Return the (x, y) coordinate for the center point of the cell that contains the specified text.  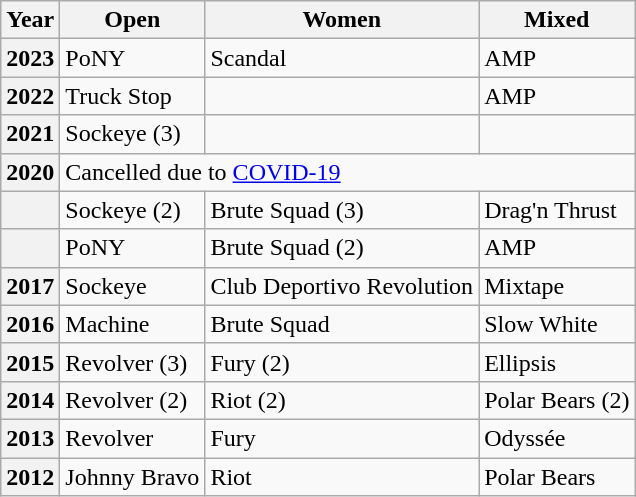
2021 (30, 134)
Club Deportivo Revolution (342, 286)
Revolver (132, 438)
2013 (30, 438)
Fury (342, 438)
Year (30, 20)
Sockeye (132, 286)
2014 (30, 400)
2022 (30, 96)
Cancelled due to COVID-19 (348, 172)
Sockeye (3) (132, 134)
Riot (342, 477)
Ellipsis (557, 362)
Johnny Bravo (132, 477)
Truck Stop (132, 96)
Mixtape (557, 286)
Machine (132, 324)
2016 (30, 324)
Brute Squad (342, 324)
Mixed (557, 20)
2015 (30, 362)
Open (132, 20)
2017 (30, 286)
Riot (2) (342, 400)
Odyssée (557, 438)
Women (342, 20)
Slow White (557, 324)
Brute Squad (2) (342, 248)
2012 (30, 477)
Polar Bears (2) (557, 400)
2020 (30, 172)
Drag'n Thrust (557, 210)
Sockeye (2) (132, 210)
2023 (30, 58)
Revolver (2) (132, 400)
Revolver (3) (132, 362)
Brute Squad (3) (342, 210)
Scandal (342, 58)
Fury (2) (342, 362)
Polar Bears (557, 477)
